Pinpoint the cell where the given text exists, returning its (X, Y) midpoint coordinate. 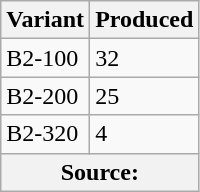
Variant (46, 20)
B2-320 (46, 134)
4 (144, 134)
25 (144, 96)
Produced (144, 20)
B2-200 (46, 96)
Source: (100, 172)
B2-100 (46, 58)
32 (144, 58)
